Find where the given text appears and provide that cell's center as [X, Y] coordinate. 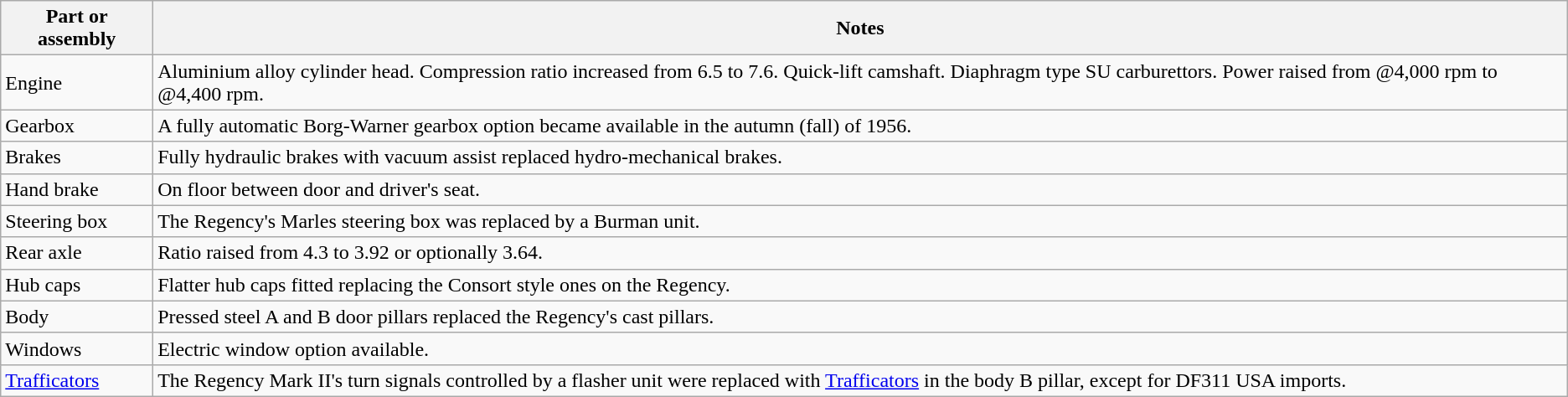
Brakes [77, 157]
Engine [77, 82]
Steering box [77, 221]
Fully hydraulic brakes with vacuum assist replaced hydro-mechanical brakes. [861, 157]
A fully automatic Borg-Warner gearbox option became available in the autumn (fall) of 1956. [861, 126]
Hub caps [77, 285]
Body [77, 317]
Notes [861, 28]
Pressed steel A and B door pillars replaced the Regency's cast pillars. [861, 317]
Flatter hub caps fitted replacing the Consort style ones on the Regency. [861, 285]
Part or assembly [77, 28]
Ratio raised from 4.3 to 3.92 or optionally 3.64. [861, 253]
Electric window option available. [861, 348]
Hand brake [77, 189]
Trafficators [77, 380]
The Regency's Marles steering box was replaced by a Burman unit. [861, 221]
Rear axle [77, 253]
The Regency Mark II's turn signals controlled by a flasher unit were replaced with Trafficators in the body B pillar, except for DF311 USA imports. [861, 380]
On floor between door and driver's seat. [861, 189]
Windows [77, 348]
Gearbox [77, 126]
